Extract the (x, y) coordinate from the center of the cell holding the provided text.  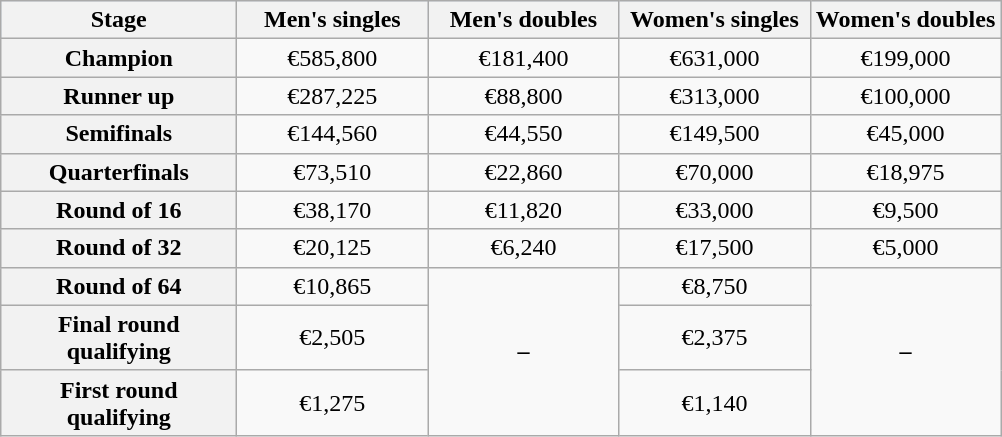
Quarterfinals (119, 172)
€18,975 (906, 172)
€70,000 (714, 172)
Round of 16 (119, 210)
Final round qualifying (119, 338)
Men's doubles (524, 20)
€199,000 (906, 58)
Round of 32 (119, 248)
Semifinals (119, 134)
Women's doubles (906, 20)
€10,865 (332, 286)
€6,240 (524, 248)
€8,750 (714, 286)
€45,000 (906, 134)
€1,275 (332, 402)
€100,000 (906, 96)
€1,140 (714, 402)
€5,000 (906, 248)
€313,000 (714, 96)
€38,170 (332, 210)
Champion (119, 58)
First round qualifying (119, 402)
Women's singles (714, 20)
€149,500 (714, 134)
€2,505 (332, 338)
€17,500 (714, 248)
€631,000 (714, 58)
€287,225 (332, 96)
Men's singles (332, 20)
€2,375 (714, 338)
€144,560 (332, 134)
€33,000 (714, 210)
€73,510 (332, 172)
€11,820 (524, 210)
€88,800 (524, 96)
€44,550 (524, 134)
Stage (119, 20)
Round of 64 (119, 286)
€20,125 (332, 248)
€181,400 (524, 58)
Runner up (119, 96)
€9,500 (906, 210)
€22,860 (524, 172)
€585,800 (332, 58)
